From the cell containing the given text, extract its center point as [x, y] coordinate. 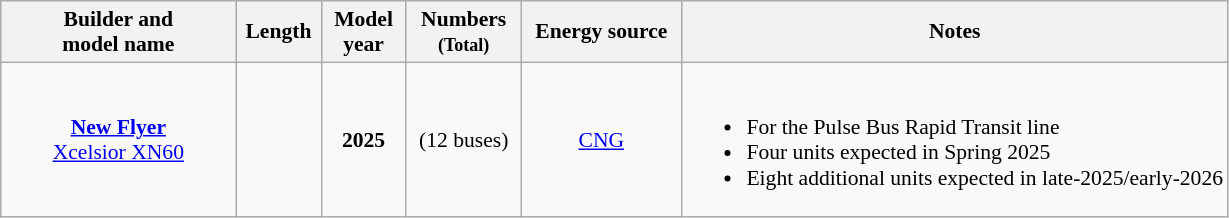
Length [278, 32]
(12 buses) [464, 140]
2025 [364, 140]
Builder andmodel name [118, 32]
Energy source [601, 32]
For the Pulse Bus Rapid Transit lineFour units expected in Spring 2025 Eight additional units expected in late-2025/early-2026 [954, 140]
New FlyerXcelsior XN60 [118, 140]
Notes [954, 32]
CNG [601, 140]
Numbers(Total) [464, 32]
Model year [364, 32]
